Capture the cell that displays the provided text and extract its [X, Y] central coordinate. 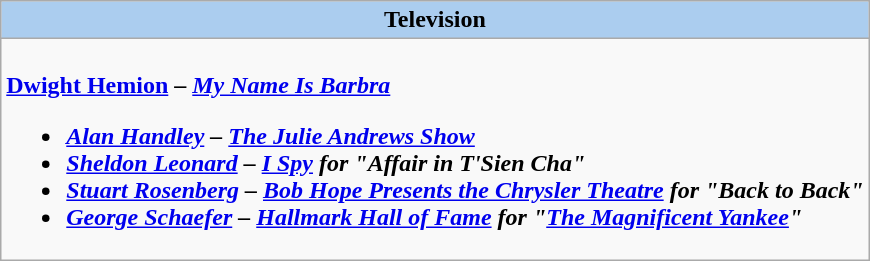
Television [435, 20]
